Output the (X, Y) coordinate of the center of the cell containing the given text.  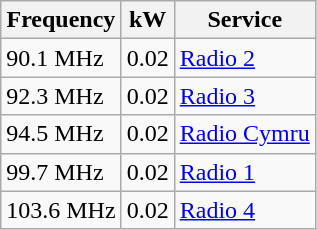
103.6 MHz (61, 210)
99.7 MHz (61, 172)
Radio 1 (244, 172)
Radio 3 (244, 96)
90.1 MHz (61, 58)
Radio 4 (244, 210)
92.3 MHz (61, 96)
Radio Cymru (244, 134)
Frequency (61, 20)
Radio 2 (244, 58)
94.5 MHz (61, 134)
Service (244, 20)
kW (148, 20)
